Return the (x, y) coordinate for the center point of the cell that contains the specified text.  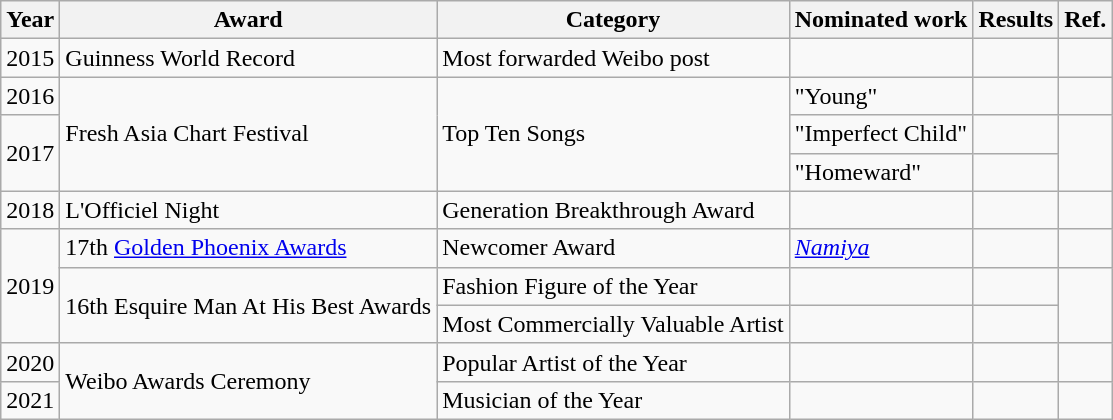
Generation Breakthrough Award (614, 210)
Fresh Asia Chart Festival (248, 134)
Year (30, 20)
"Imperfect Child" (881, 134)
2021 (30, 400)
Ref. (1086, 20)
Most forwarded Weibo post (614, 58)
"Young" (881, 96)
Weibo Awards Ceremony (248, 381)
"Homeward" (881, 172)
Popular Artist of the Year (614, 362)
Nominated work (881, 20)
2019 (30, 286)
2016 (30, 96)
Results (1016, 20)
16th Esquire Man At His Best Awards (248, 305)
2018 (30, 210)
L'Officiel Night (248, 210)
Award (248, 20)
Musician of the Year (614, 400)
Most Commercially Valuable Artist (614, 324)
Fashion Figure of the Year (614, 286)
Category (614, 20)
Newcomer Award (614, 248)
Namiya (881, 248)
Top Ten Songs (614, 134)
2020 (30, 362)
2015 (30, 58)
2017 (30, 153)
Guinness World Record (248, 58)
17th Golden Phoenix Awards (248, 248)
